Find where the given text appears and provide that cell's center as (x, y) coordinate. 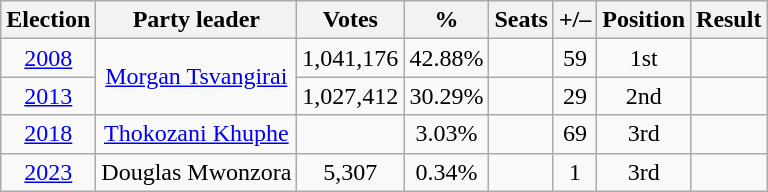
0.34% (446, 172)
2nd (644, 96)
Party leader (196, 20)
1 (574, 172)
59 (574, 58)
Result (729, 20)
2018 (48, 134)
Douglas Mwonzora (196, 172)
2013 (48, 96)
2023 (48, 172)
Election (48, 20)
Position (644, 20)
1,041,176 (350, 58)
Morgan Tsvangirai (196, 77)
Thokozani Khuphe (196, 134)
Votes (350, 20)
2008 (48, 58)
Seats (521, 20)
5,307 (350, 172)
3.03% (446, 134)
% (446, 20)
69 (574, 134)
30.29% (446, 96)
+/– (574, 20)
1,027,412 (350, 96)
29 (574, 96)
1st (644, 58)
42.88% (446, 58)
